Determine the (x, y) coordinate at the center of the cell enclosing the given text.  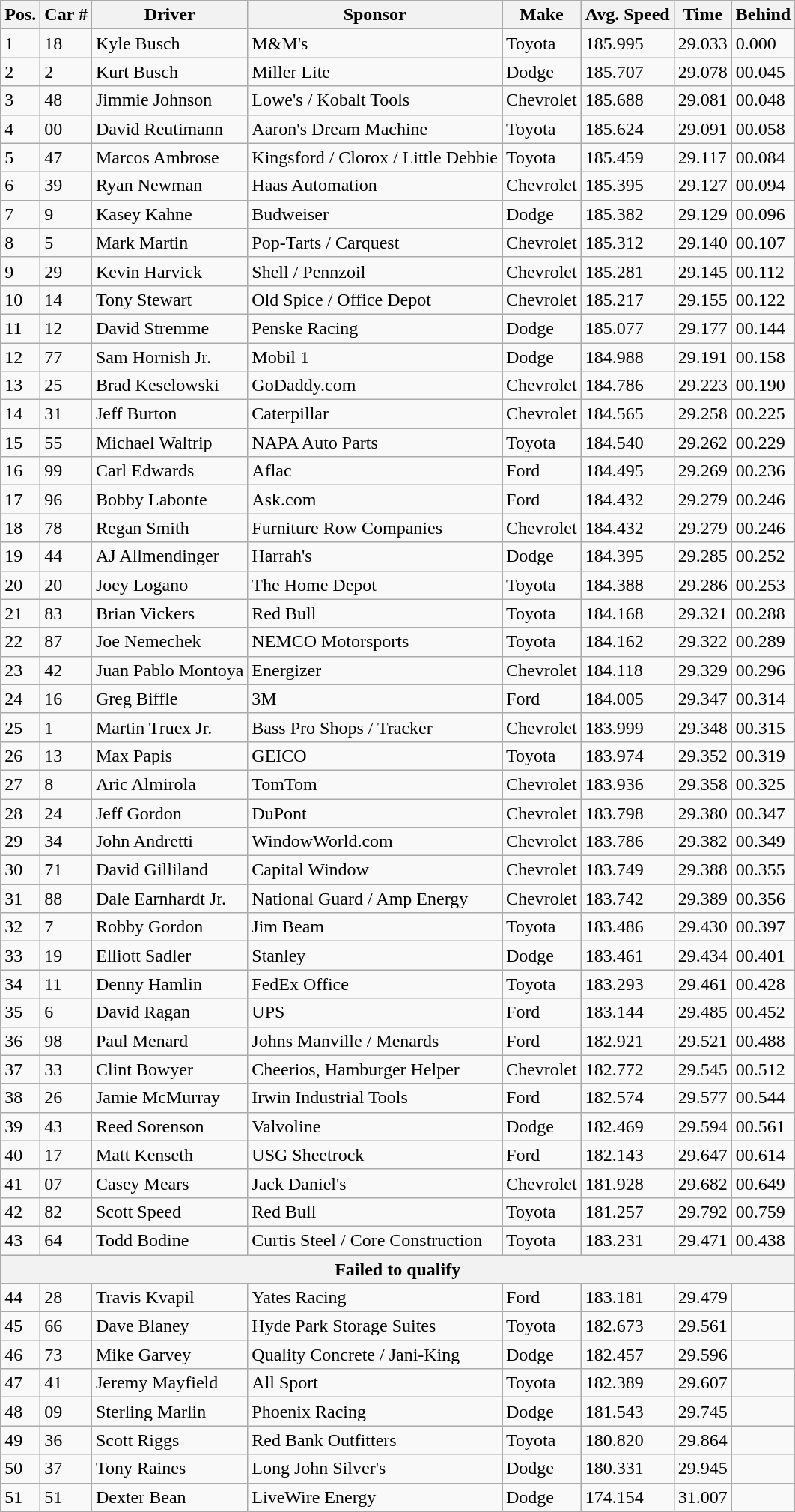
183.144 (627, 1012)
Carl Edwards (169, 471)
00.452 (763, 1012)
29.864 (702, 1440)
Phoenix Racing (375, 1412)
29.352 (702, 756)
183.999 (627, 727)
Jeff Burton (169, 414)
Lowe's / Kobalt Tools (375, 100)
00.190 (763, 386)
Jeremy Mayfield (169, 1383)
185.077 (627, 328)
Travis Kvapil (169, 1298)
45 (21, 1326)
Mobil 1 (375, 357)
29.380 (702, 813)
00.229 (763, 443)
40 (21, 1155)
Jim Beam (375, 927)
29.471 (702, 1240)
00.349 (763, 842)
29.262 (702, 443)
182.574 (627, 1098)
185.395 (627, 186)
00.397 (763, 927)
Quality Concrete / Jani-King (375, 1355)
29.286 (702, 585)
99 (66, 471)
49 (21, 1440)
83 (66, 613)
29.155 (702, 300)
29.329 (702, 670)
82 (66, 1212)
29.577 (702, 1098)
NAPA Auto Parts (375, 443)
Dexter Bean (169, 1497)
00.288 (763, 613)
Ryan Newman (169, 186)
00.122 (763, 300)
181.928 (627, 1183)
29.682 (702, 1183)
29.792 (702, 1212)
00.084 (763, 157)
Scott Speed (169, 1212)
Joey Logano (169, 585)
10 (21, 300)
183.742 (627, 899)
29.358 (702, 784)
185.707 (627, 72)
00.158 (763, 357)
Yates Racing (375, 1298)
29.745 (702, 1412)
88 (66, 899)
David Ragan (169, 1012)
29.434 (702, 956)
180.820 (627, 1440)
174.154 (627, 1497)
29.607 (702, 1383)
Tony Stewart (169, 300)
184.988 (627, 357)
29.485 (702, 1012)
Harrah's (375, 556)
Pos. (21, 15)
87 (66, 642)
Time (702, 15)
23 (21, 670)
Robby Gordon (169, 927)
00.315 (763, 727)
29.594 (702, 1126)
46 (21, 1355)
185.312 (627, 243)
00 (66, 129)
00.253 (763, 585)
29.191 (702, 357)
183.974 (627, 756)
Martin Truex Jr. (169, 727)
00.296 (763, 670)
David Stremme (169, 328)
Casey Mears (169, 1183)
185.624 (627, 129)
182.457 (627, 1355)
Aaron's Dream Machine (375, 129)
00.096 (763, 214)
USG Sheetrock (375, 1155)
00.347 (763, 813)
TomTom (375, 784)
00.438 (763, 1240)
00.355 (763, 870)
30 (21, 870)
185.217 (627, 300)
Caterpillar (375, 414)
29.078 (702, 72)
182.673 (627, 1326)
Kasey Kahne (169, 214)
09 (66, 1412)
00.144 (763, 328)
00.225 (763, 414)
Denny Hamlin (169, 984)
Sponsor (375, 15)
Jack Daniel's (375, 1183)
29.269 (702, 471)
00.544 (763, 1098)
Curtis Steel / Core Construction (375, 1240)
3 (21, 100)
00.236 (763, 471)
00.289 (763, 642)
Mike Garvey (169, 1355)
180.331 (627, 1469)
M&M's (375, 43)
00.759 (763, 1212)
00.356 (763, 899)
185.688 (627, 100)
38 (21, 1098)
181.257 (627, 1212)
98 (66, 1041)
Kevin Harvick (169, 271)
GEICO (375, 756)
184.395 (627, 556)
183.749 (627, 870)
00.107 (763, 243)
Greg Biffle (169, 699)
50 (21, 1469)
Marcos Ambrose (169, 157)
29.647 (702, 1155)
Capital Window (375, 870)
00.058 (763, 129)
Paul Menard (169, 1041)
Michael Waltrip (169, 443)
29.347 (702, 699)
96 (66, 500)
29.177 (702, 328)
29.127 (702, 186)
29.561 (702, 1326)
Furniture Row Companies (375, 528)
00.488 (763, 1041)
Joe Nemechek (169, 642)
Kingsford / Clorox / Little Debbie (375, 157)
GoDaddy.com (375, 386)
182.772 (627, 1069)
All Sport (375, 1383)
Mark Martin (169, 243)
Miller Lite (375, 72)
29.521 (702, 1041)
Hyde Park Storage Suites (375, 1326)
29.596 (702, 1355)
29.322 (702, 642)
29.348 (702, 727)
21 (21, 613)
55 (66, 443)
00.048 (763, 100)
LiveWire Energy (375, 1497)
185.382 (627, 214)
Old Spice / Office Depot (375, 300)
Make (541, 15)
NEMCO Motorsports (375, 642)
183.798 (627, 813)
Clint Bowyer (169, 1069)
15 (21, 443)
29.258 (702, 414)
Budweiser (375, 214)
29.382 (702, 842)
184.565 (627, 414)
07 (66, 1183)
181.543 (627, 1412)
Aric Almirola (169, 784)
Penske Racing (375, 328)
Regan Smith (169, 528)
29.545 (702, 1069)
0.000 (763, 43)
22 (21, 642)
29.033 (702, 43)
Kurt Busch (169, 72)
31.007 (702, 1497)
Scott Riggs (169, 1440)
Jeff Gordon (169, 813)
29.117 (702, 157)
Car # (66, 15)
184.495 (627, 471)
00.325 (763, 784)
182.469 (627, 1126)
AJ Allmendinger (169, 556)
182.389 (627, 1383)
00.112 (763, 271)
29.285 (702, 556)
Ask.com (375, 500)
182.143 (627, 1155)
73 (66, 1355)
Max Papis (169, 756)
Matt Kenseth (169, 1155)
Long John Silver's (375, 1469)
00.252 (763, 556)
00.319 (763, 756)
00.045 (763, 72)
Jimmie Johnson (169, 100)
183.936 (627, 784)
185.281 (627, 271)
29.081 (702, 100)
78 (66, 528)
00.401 (763, 956)
Tony Raines (169, 1469)
29.461 (702, 984)
Avg. Speed (627, 15)
184.540 (627, 443)
184.162 (627, 642)
Dave Blaney (169, 1326)
183.181 (627, 1298)
Sam Hornish Jr. (169, 357)
Reed Sorenson (169, 1126)
183.461 (627, 956)
182.921 (627, 1041)
David Gilliland (169, 870)
183.293 (627, 984)
29.945 (702, 1469)
64 (66, 1240)
71 (66, 870)
Sterling Marlin (169, 1412)
185.995 (627, 43)
Energizer (375, 670)
00.512 (763, 1069)
184.118 (627, 670)
DuPont (375, 813)
183.231 (627, 1240)
Todd Bodine (169, 1240)
WindowWorld.com (375, 842)
John Andretti (169, 842)
Juan Pablo Montoya (169, 670)
77 (66, 357)
The Home Depot (375, 585)
Kyle Busch (169, 43)
29.389 (702, 899)
185.459 (627, 157)
184.005 (627, 699)
00.561 (763, 1126)
00.314 (763, 699)
Aflac (375, 471)
29.140 (702, 243)
David Reutimann (169, 129)
Brian Vickers (169, 613)
00.649 (763, 1183)
Failed to qualify (398, 1269)
Behind (763, 15)
Shell / Pennzoil (375, 271)
00.428 (763, 984)
Haas Automation (375, 186)
29.321 (702, 613)
29.129 (702, 214)
Dale Earnhardt Jr. (169, 899)
29.145 (702, 271)
29.479 (702, 1298)
Brad Keselowski (169, 386)
00.614 (763, 1155)
184.786 (627, 386)
29.430 (702, 927)
Driver (169, 15)
Pop-Tarts / Carquest (375, 243)
Johns Manville / Menards (375, 1041)
Red Bank Outfitters (375, 1440)
184.388 (627, 585)
29.091 (702, 129)
184.168 (627, 613)
66 (66, 1326)
UPS (375, 1012)
29.223 (702, 386)
183.486 (627, 927)
27 (21, 784)
3M (375, 699)
4 (21, 129)
Jamie McMurray (169, 1098)
183.786 (627, 842)
35 (21, 1012)
Irwin Industrial Tools (375, 1098)
32 (21, 927)
29.388 (702, 870)
FedEx Office (375, 984)
Cheerios, Hamburger Helper (375, 1069)
Bobby Labonte (169, 500)
National Guard / Amp Energy (375, 899)
00.094 (763, 186)
Valvoline (375, 1126)
Elliott Sadler (169, 956)
Stanley (375, 956)
Bass Pro Shops / Tracker (375, 727)
